For the text-containing cell, return its midpoint in [X, Y] coordinate format. 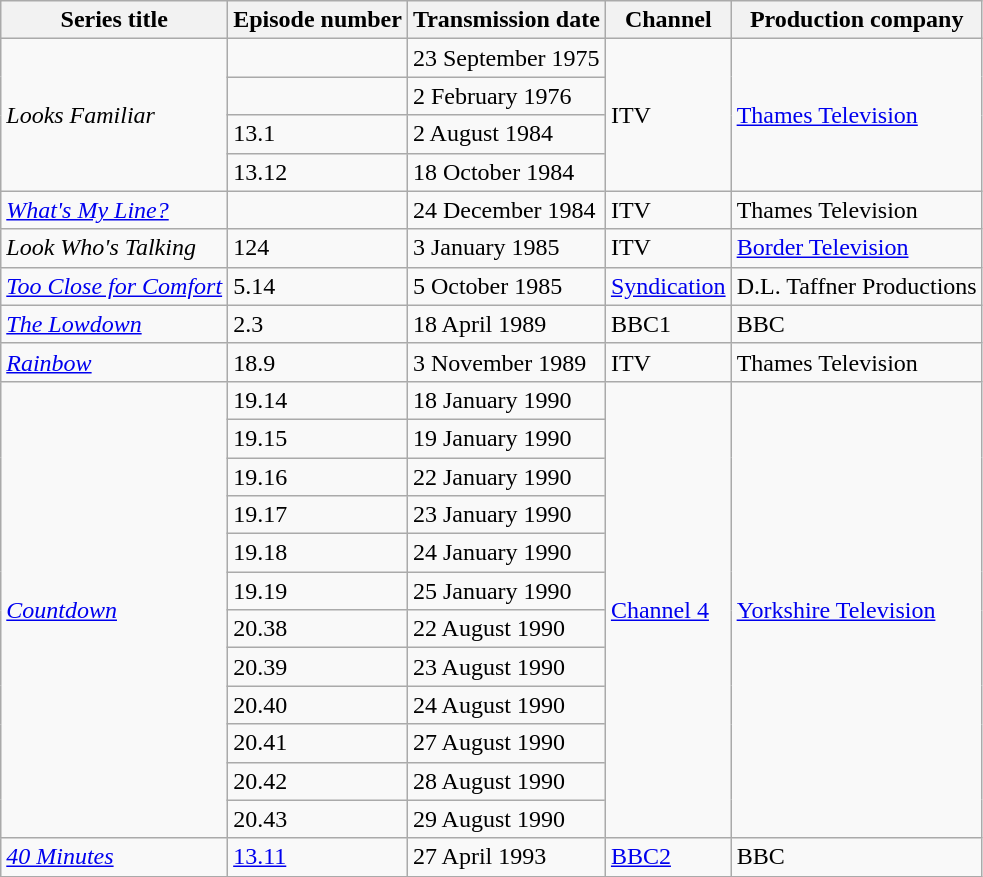
23 September 1975 [506, 58]
2 August 1984 [506, 134]
24 December 1984 [506, 210]
40 Minutes [114, 857]
25 January 1990 [506, 591]
18 April 1989 [506, 324]
3 January 1985 [506, 248]
20.40 [318, 705]
27 April 1993 [506, 857]
19.18 [318, 553]
19.14 [318, 400]
13.1 [318, 134]
BBC2 [668, 857]
2.3 [318, 324]
13.12 [318, 172]
20.43 [318, 819]
20.39 [318, 667]
Channel [668, 20]
Production company [856, 20]
Border Television [856, 248]
20.42 [318, 781]
23 August 1990 [506, 667]
19.15 [318, 438]
22 January 1990 [506, 477]
124 [318, 248]
5.14 [318, 286]
3 November 1989 [506, 362]
13.11 [318, 857]
What's My Line? [114, 210]
19.16 [318, 477]
Rainbow [114, 362]
18.9 [318, 362]
Channel 4 [668, 610]
19.17 [318, 515]
Countdown [114, 610]
Episode number [318, 20]
2 February 1976 [506, 96]
Yorkshire Television [856, 610]
Looks Familiar [114, 115]
19.19 [318, 591]
18 October 1984 [506, 172]
Syndication [668, 286]
20.38 [318, 629]
23 January 1990 [506, 515]
24 January 1990 [506, 553]
The Lowdown [114, 324]
29 August 1990 [506, 819]
27 August 1990 [506, 743]
28 August 1990 [506, 781]
22 August 1990 [506, 629]
Too Close for Comfort [114, 286]
D.L. Taffner Productions [856, 286]
18 January 1990 [506, 400]
20.41 [318, 743]
BBC1 [668, 324]
Series title [114, 20]
24 August 1990 [506, 705]
Look Who's Talking [114, 248]
5 October 1985 [506, 286]
Transmission date [506, 20]
19 January 1990 [506, 438]
